Identify which cell holds the provided text, then report its (X, Y) central coordinate. 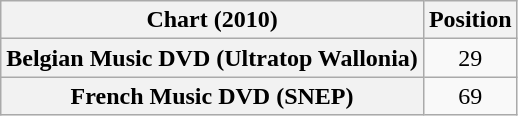
69 (470, 96)
Chart (2010) (212, 20)
French Music DVD (SNEP) (212, 96)
Belgian Music DVD (Ultratop Wallonia) (212, 58)
Position (470, 20)
29 (470, 58)
